From the cell containing the given text, extract its center point as (X, Y) coordinate. 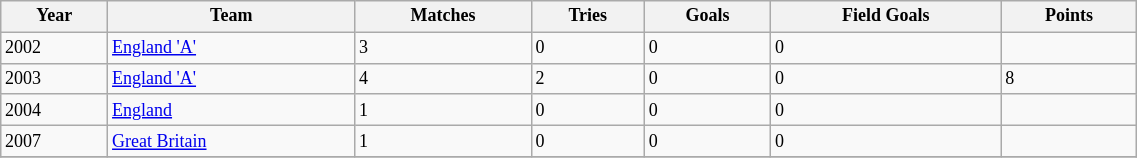
Goals (707, 16)
Matches (443, 16)
Points (1069, 16)
England (232, 110)
8 (1069, 78)
2 (588, 78)
Great Britain (232, 140)
Field Goals (886, 16)
2003 (54, 78)
Tries (588, 16)
3 (443, 48)
2002 (54, 48)
Team (232, 16)
2004 (54, 110)
2007 (54, 140)
Year (54, 16)
4 (443, 78)
